Pinpoint the cell where the given text exists, returning its (X, Y) midpoint coordinate. 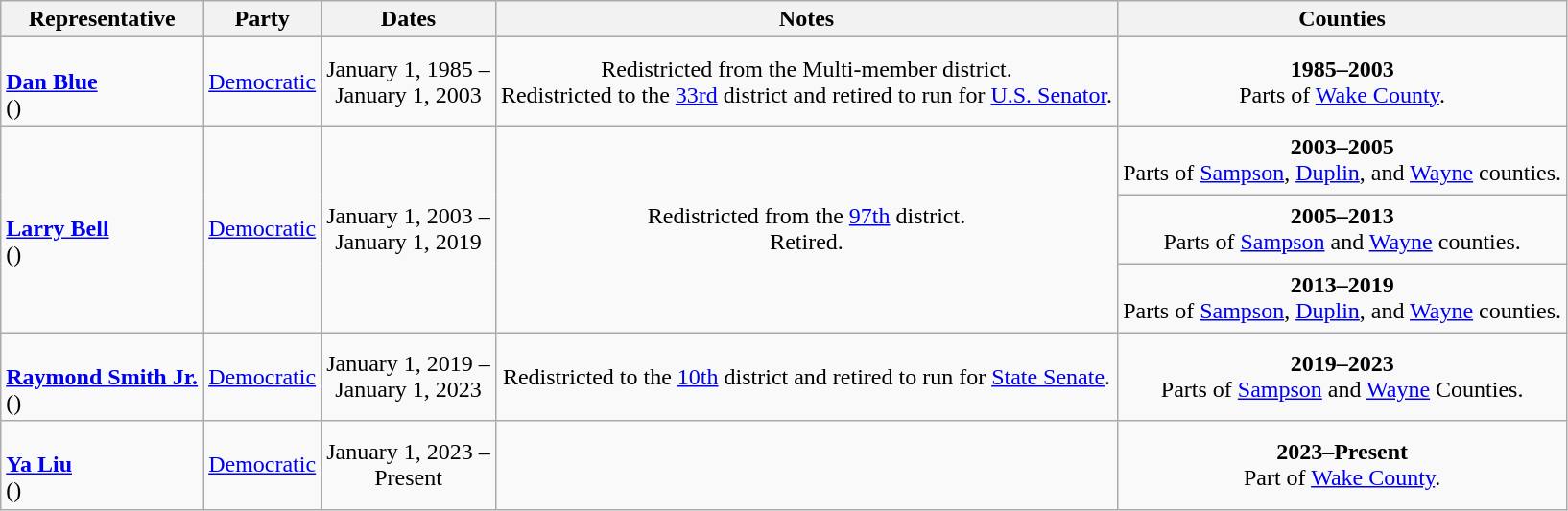
Dates (409, 19)
2005–2013 Parts of Sampson and Wayne counties. (1342, 229)
2023–Present Part of Wake County. (1342, 465)
Raymond Smith Jr.() (102, 377)
January 1, 2023 – Present (409, 465)
1985–2003 Parts of Wake County. (1342, 81)
January 1, 2019 – January 1, 2023 (409, 377)
Representative (102, 19)
Redistricted from the Multi-member district. Redistricted to the 33rd district and retired to run for U.S. Senator. (806, 81)
Redistricted to the 10th district and retired to run for State Senate. (806, 377)
January 1, 2003 – January 1, 2019 (409, 229)
2019–2023 Parts of Sampson and Wayne Counties. (1342, 377)
January 1, 1985 – January 1, 2003 (409, 81)
Ya Liu() (102, 465)
Notes (806, 19)
Counties (1342, 19)
Dan Blue() (102, 81)
2013–2019 Parts of Sampson, Duplin, and Wayne counties. (1342, 298)
2003–2005 Parts of Sampson, Duplin, and Wayne counties. (1342, 160)
Larry Bell() (102, 229)
Party (263, 19)
Redistricted from the 97th district. Retired. (806, 229)
